Determine the (X, Y) coordinate at the center of the cell enclosing the given text.  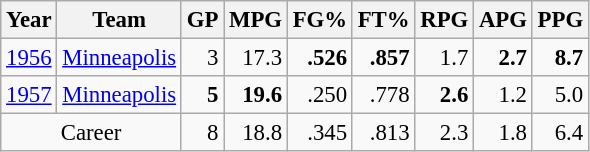
17.3 (256, 58)
Team (119, 20)
1.8 (504, 133)
2.7 (504, 58)
6.4 (560, 133)
1.2 (504, 95)
2.6 (444, 95)
FT% (384, 20)
8 (202, 133)
.250 (320, 95)
PPG (560, 20)
.526 (320, 58)
5.0 (560, 95)
Year (29, 20)
1957 (29, 95)
APG (504, 20)
.857 (384, 58)
1.7 (444, 58)
.778 (384, 95)
.813 (384, 133)
5 (202, 95)
3 (202, 58)
FG% (320, 20)
Career (92, 133)
RPG (444, 20)
MPG (256, 20)
.345 (320, 133)
8.7 (560, 58)
2.3 (444, 133)
18.8 (256, 133)
19.6 (256, 95)
1956 (29, 58)
GP (202, 20)
